Scan for the cell matching the given text and deliver its (x, y) coordinate at center. 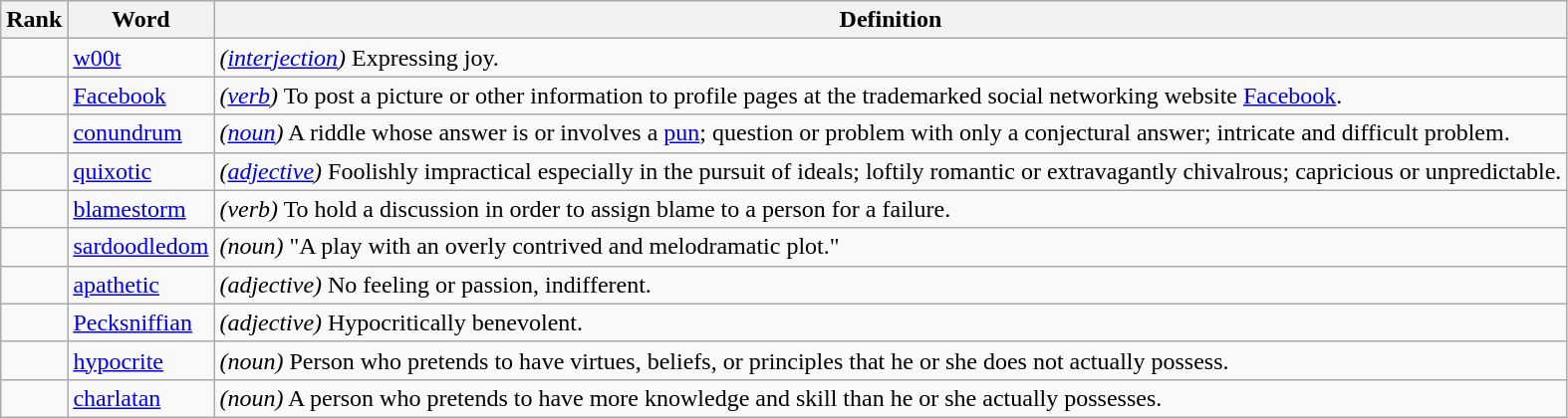
(adjective) No feeling or passion, indifferent. (891, 285)
(interjection) Expressing joy. (891, 58)
charlatan (141, 398)
Rank (34, 20)
(adjective) Hypocritically benevolent. (891, 322)
sardoodledom (141, 247)
hypocrite (141, 360)
quixotic (141, 171)
conundrum (141, 133)
w00t (141, 58)
(noun) "A play with an overly contrived and melodramatic plot." (891, 247)
Definition (891, 20)
Pecksniffian (141, 322)
apathetic (141, 285)
(verb) To hold a discussion in order to assign blame to a person for a failure. (891, 209)
Facebook (141, 96)
Word (141, 20)
(verb) To post a picture or other information to profile pages at the trademarked social networking website Facebook. (891, 96)
(noun) A riddle whose answer is or involves a pun; question or problem with only a conjectural answer; intricate and difficult problem. (891, 133)
(adjective) Foolishly impractical especially in the pursuit of ideals; loftily romantic or extravagantly chivalrous; capricious or unpredictable. (891, 171)
blamestorm (141, 209)
(noun) Person who pretends to have virtues, beliefs, or principles that he or she does not actually possess. (891, 360)
(noun) A person who pretends to have more knowledge and skill than he or she actually possesses. (891, 398)
